Search for the cell housing the specified text and yield its [x, y] center coordinate. 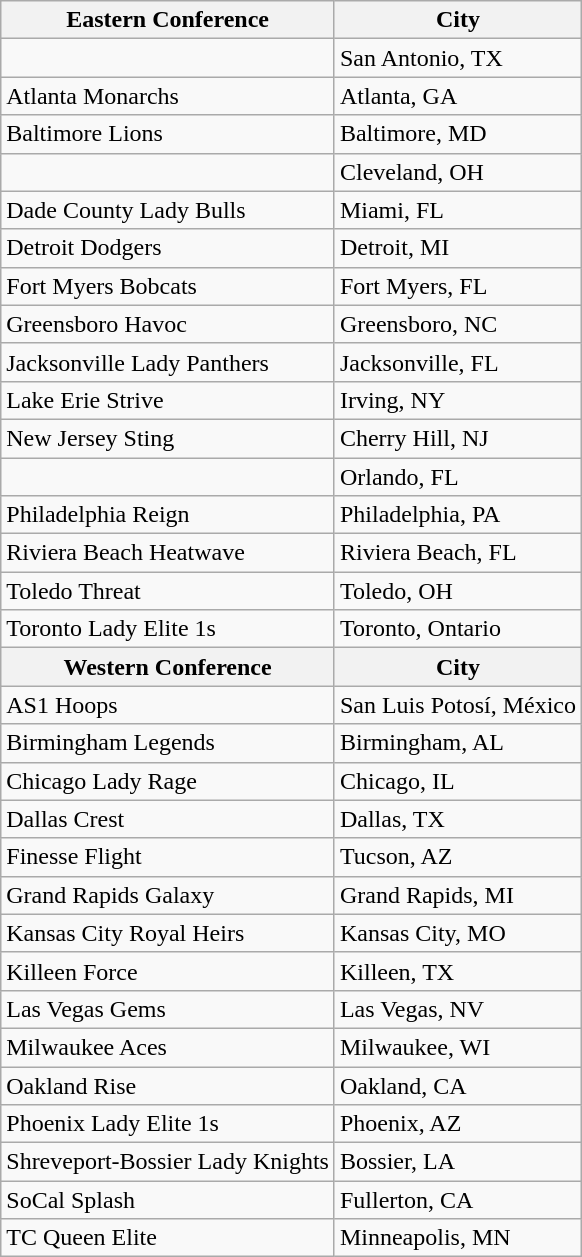
Minneapolis, MN [458, 1238]
Atlanta Monarchs [168, 96]
Orlando, FL [458, 477]
SoCal Splash [168, 1200]
Birmingham, AL [458, 743]
Detroit Dodgers [168, 248]
Finesse Flight [168, 857]
Phoenix, AZ [458, 1124]
Miami, FL [458, 210]
Milwaukee Aces [168, 1047]
Grand Rapids Galaxy [168, 895]
Shreveport-Bossier Lady Knights [168, 1162]
Riviera Beach Heatwave [168, 553]
Cherry Hill, NJ [458, 438]
Toronto, Ontario [458, 629]
Grand Rapids, MI [458, 895]
Baltimore Lions [168, 134]
Cleveland, OH [458, 172]
Fort Myers, FL [458, 286]
Greensboro, NC [458, 324]
Detroit, MI [458, 248]
Kansas City Royal Heirs [168, 933]
Toledo, OH [458, 591]
Phoenix Lady Elite 1s [168, 1124]
Fullerton, CA [458, 1200]
Dallas Crest [168, 819]
Chicago Lady Rage [168, 781]
Oakland Rise [168, 1085]
Oakland, CA [458, 1085]
Tucson, AZ [458, 857]
Las Vegas, NV [458, 1009]
Kansas City, MO [458, 933]
Chicago, IL [458, 781]
New Jersey Sting [168, 438]
Philadelphia Reign [168, 515]
Killeen Force [168, 971]
Atlanta, GA [458, 96]
Irving, NY [458, 400]
Greensboro Havoc [168, 324]
Toronto Lady Elite 1s [168, 629]
Baltimore, MD [458, 134]
Jacksonville Lady Panthers [168, 362]
San Antonio, TX [458, 58]
Toledo Threat [168, 591]
Western Conference [168, 667]
Eastern Conference [168, 20]
Las Vegas Gems [168, 1009]
AS1 Hoops [168, 705]
Philadelphia, PA [458, 515]
Fort Myers Bobcats [168, 286]
Dade County Lady Bulls [168, 210]
Milwaukee, WI [458, 1047]
Killeen, TX [458, 971]
Bossier, LA [458, 1162]
Jacksonville, FL [458, 362]
Riviera Beach, FL [458, 553]
TC Queen Elite [168, 1238]
Birmingham Legends [168, 743]
Lake Erie Strive [168, 400]
San Luis Potosí, México [458, 705]
Dallas, TX [458, 819]
